From the cell containing the given text, extract its center point as (x, y) coordinate. 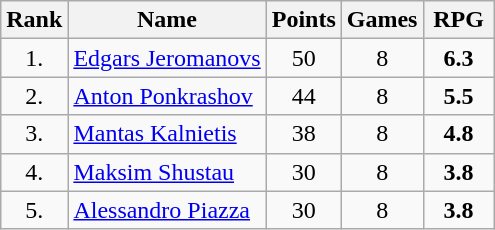
Name (167, 20)
38 (304, 134)
50 (304, 58)
6.3 (458, 58)
RPG (458, 20)
3. (34, 134)
Edgars Jeromanovs (167, 58)
Maksim Shustau (167, 172)
Rank (34, 20)
44 (304, 96)
1. (34, 58)
Games (382, 20)
Mantas Kalnietis (167, 134)
Points (304, 20)
4. (34, 172)
Alessandro Piazza (167, 210)
5. (34, 210)
5.5 (458, 96)
2. (34, 96)
Anton Ponkrashov (167, 96)
4.8 (458, 134)
